Provide the [X, Y] coordinate of the cell's center where the given text is located.  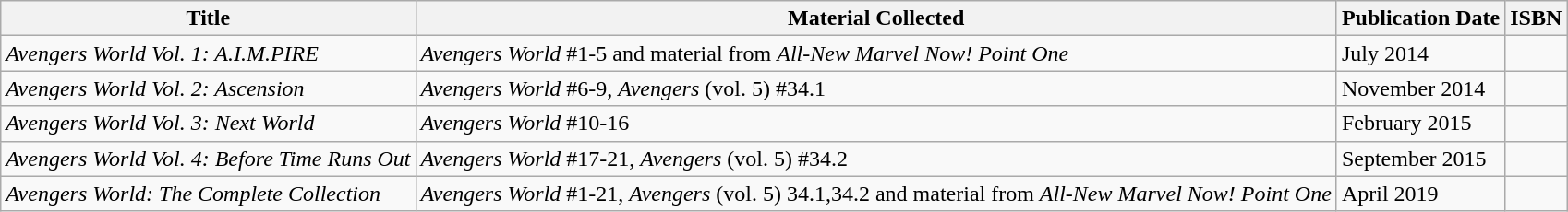
ISBN [1537, 18]
April 2019 [1420, 194]
Avengers World Vol. 1: A.I.M.PIRE [209, 53]
Avengers World Vol. 2: Ascension [209, 88]
Avengers World Vol. 3: Next World [209, 124]
February 2015 [1420, 124]
September 2015 [1420, 159]
Material Collected [875, 18]
Avengers World: The Complete Collection [209, 194]
Title [209, 18]
Avengers World #17-21, Avengers (vol. 5) #34.2 [875, 159]
July 2014 [1420, 53]
Publication Date [1420, 18]
Avengers World #6-9, Avengers (vol. 5) #34.1 [875, 88]
Avengers World Vol. 4: Before Time Runs Out [209, 159]
Avengers World #10-16 [875, 124]
Avengers World #1-21, Avengers (vol. 5) 34.1,34.2 and material from All-New Marvel Now! Point One [875, 194]
November 2014 [1420, 88]
Avengers World #1-5 and material from All-New Marvel Now! Point One [875, 53]
